Identify which cell holds the provided text, then report its (X, Y) central coordinate. 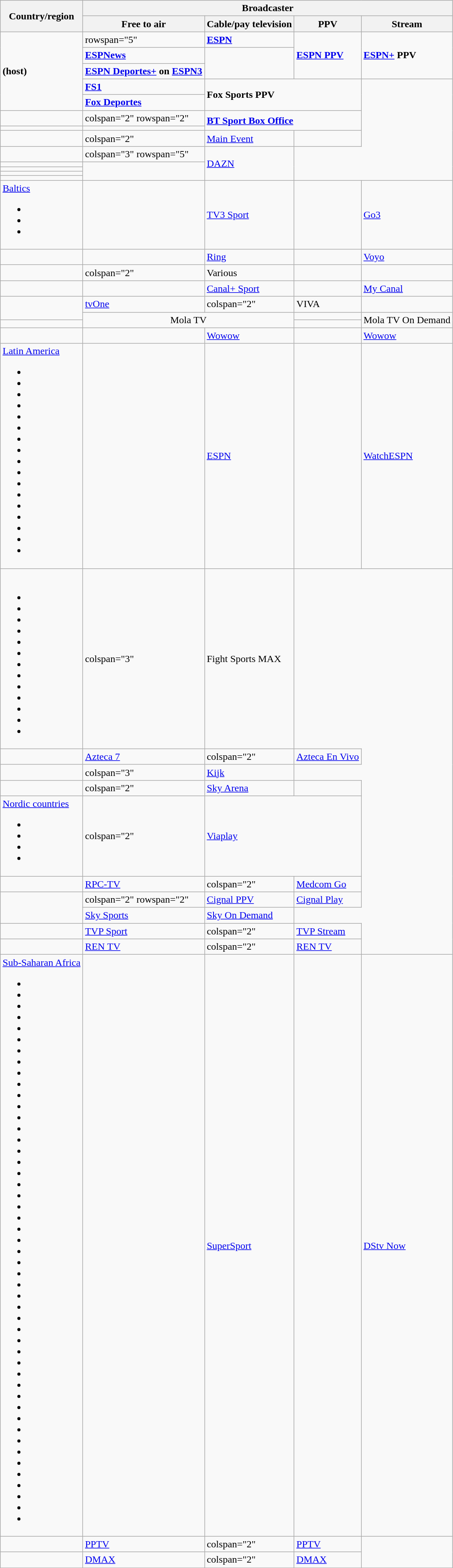
VIVA (327, 304)
Cable/pay television (249, 24)
(host) (42, 71)
Sub-Saharan Africa (42, 1246)
RPC-TV (144, 884)
ESPN Deportes+ on ESPN3 (144, 71)
DAZN (249, 163)
Cignal PPV (249, 900)
Go3 (407, 215)
Baltics (42, 215)
Azteca 7 (144, 757)
Free to air (144, 24)
Latin America (42, 456)
tvOne (144, 304)
rowspan="5" (144, 40)
BT Sport Box Office (283, 121)
Canal+ Sport (249, 289)
Mola TV (188, 320)
Various (249, 273)
SuperSport (249, 1246)
Fox Sports PPV (283, 95)
ESPNews (144, 55)
ESPN+ PPV (407, 55)
Medcom Go (327, 884)
Fox Deportes (144, 102)
WatchESPN (407, 456)
Sky Arena (249, 788)
Country/region (42, 16)
Ring (249, 257)
Nordic countries (42, 836)
Main Event (249, 138)
Viaplay (283, 836)
TV3 Sport (249, 215)
Cignal Play (327, 900)
Voyo (407, 257)
PPV (327, 24)
TVP Stream (327, 931)
DStv Now (407, 1246)
FS1 (144, 87)
Broadcaster (268, 8)
Fight Sports MAX (249, 659)
My Canal (407, 289)
colspan="3" rowspan="5" (144, 154)
Sky On Demand (249, 915)
Stream (407, 24)
Mola TV On Demand (407, 320)
Sky Sports (144, 915)
TVP Sport (144, 931)
Kijk (249, 772)
ESPN PPV (327, 55)
Azteca En Vivo (327, 757)
